Search for the cell housing the specified text and yield its [X, Y] center coordinate. 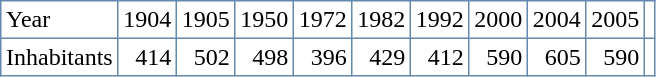
2000 [498, 20]
1904 [147, 20]
Year [60, 20]
2005 [615, 20]
414 [147, 57]
1982 [381, 20]
1905 [205, 20]
605 [556, 57]
1992 [439, 20]
Inhabitants [60, 57]
1972 [322, 20]
2004 [556, 20]
396 [322, 57]
429 [381, 57]
502 [205, 57]
412 [439, 57]
1950 [264, 20]
498 [264, 57]
